Search for the cell housing the specified text and yield its (x, y) center coordinate. 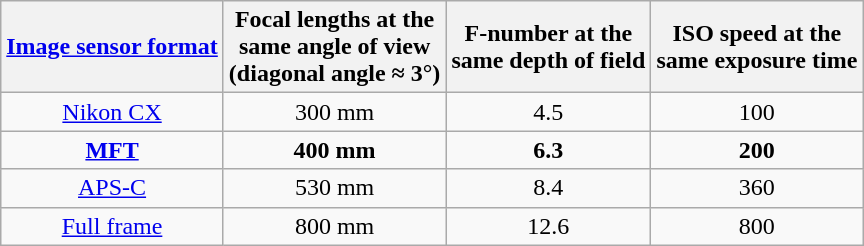
4.5 (548, 112)
400 mm (334, 150)
Image sensor format (112, 47)
6.3 (548, 150)
Full frame (112, 226)
360 (757, 188)
ISO speed at thesame exposure time (757, 47)
Focal lengths at thesame angle of view(diagonal angle ≈ 3°) (334, 47)
APS-C (112, 188)
8.4 (548, 188)
Nikon CX (112, 112)
MFT (112, 150)
12.6 (548, 226)
530 mm (334, 188)
800 (757, 226)
100 (757, 112)
300 mm (334, 112)
200 (757, 150)
F-number at thesame depth of field (548, 47)
800 mm (334, 226)
